For the text-containing cell, return its midpoint in [x, y] coordinate format. 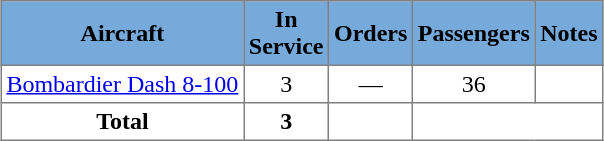
Aircraft [122, 33]
InService [286, 33]
Total [122, 122]
— [371, 84]
Orders [371, 33]
36 [474, 84]
Notes [569, 33]
Bombardier Dash 8-100 [122, 84]
Passengers [474, 33]
